Locate the cell with the specified text and output its [x, y] center coordinate. 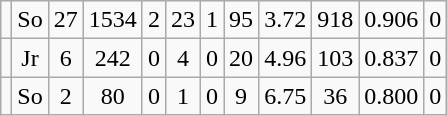
27 [66, 20]
1534 [112, 20]
6.75 [286, 96]
103 [336, 58]
6 [66, 58]
4 [182, 58]
80 [112, 96]
0.837 [392, 58]
918 [336, 20]
20 [242, 58]
23 [182, 20]
0.800 [392, 96]
4.96 [286, 58]
3.72 [286, 20]
95 [242, 20]
Jr [30, 58]
9 [242, 96]
36 [336, 96]
0.906 [392, 20]
242 [112, 58]
